Detect which cell encompasses the target text, then output its [X, Y] center coordinate. 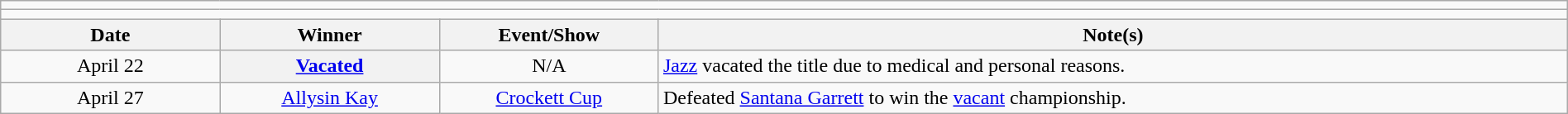
April 22 [111, 66]
Allysin Kay [329, 97]
Note(s) [1113, 35]
Crockett Cup [549, 97]
Vacated [329, 66]
Event/Show [549, 35]
April 27 [111, 97]
Date [111, 35]
N/A [549, 66]
Winner [329, 35]
Jazz vacated the title due to medical and personal reasons. [1113, 66]
Defeated Santana Garrett to win the vacant championship. [1113, 97]
